Extract the [x, y] coordinate from the center of the cell holding the provided text.  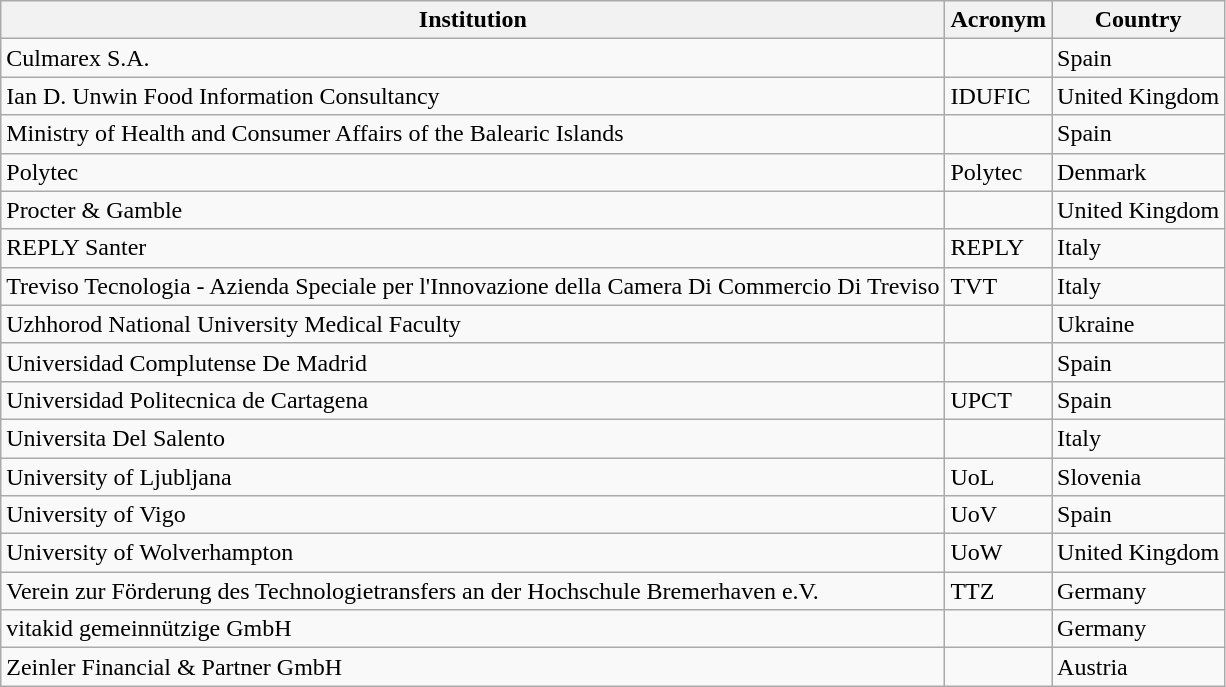
Procter & Gamble [473, 210]
TTZ [998, 591]
Treviso Tecnologia - Azienda Speciale per l'Innovazione della Camera Di Commercio Di Treviso [473, 286]
Verein zur Förderung des Technologietransfers an der Hochschule Bremerhaven e.V. [473, 591]
Culmarex S.A. [473, 58]
REPLY Santer [473, 248]
Austria [1138, 667]
REPLY [998, 248]
Acronym [998, 20]
Ministry of Health and Consumer Affairs of the Balearic Islands [473, 134]
Institution [473, 20]
Ian D. Unwin Food Information Consultancy [473, 96]
Country [1138, 20]
Ukraine [1138, 324]
Universidad Complutense De Madrid [473, 362]
UoV [998, 515]
TVT [998, 286]
UPCT [998, 400]
Slovenia [1138, 477]
IDUFIC [998, 96]
Universita Del Salento [473, 438]
Universidad Politecnica de Cartagena [473, 400]
University of Ljubljana [473, 477]
UoW [998, 553]
UoL [998, 477]
Denmark [1138, 172]
Zeinler Financial & Partner GmbH [473, 667]
University of Wolverhampton [473, 553]
vitakid gemeinnützige GmbH [473, 629]
Uzhhorod National University Medical Faculty [473, 324]
University of Vigo [473, 515]
